Detect which cell encompasses the target text, then output its (x, y) center coordinate. 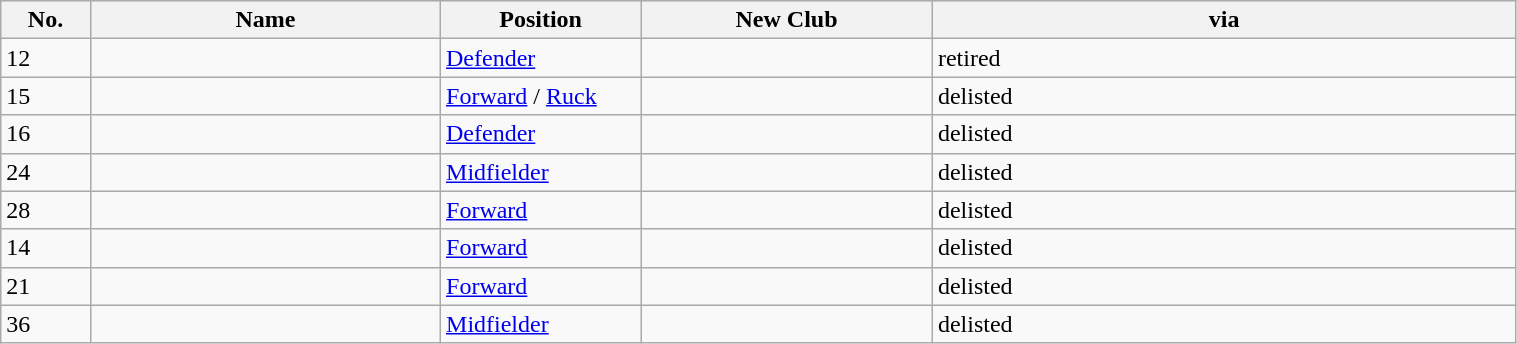
14 (46, 248)
21 (46, 286)
No. (46, 20)
15 (46, 96)
Forward / Ruck (541, 96)
Position (541, 20)
retired (1224, 58)
36 (46, 324)
28 (46, 210)
Name (265, 20)
24 (46, 172)
12 (46, 58)
16 (46, 134)
New Club (787, 20)
via (1224, 20)
